Return [X, Y] of the center of cell containing provided text 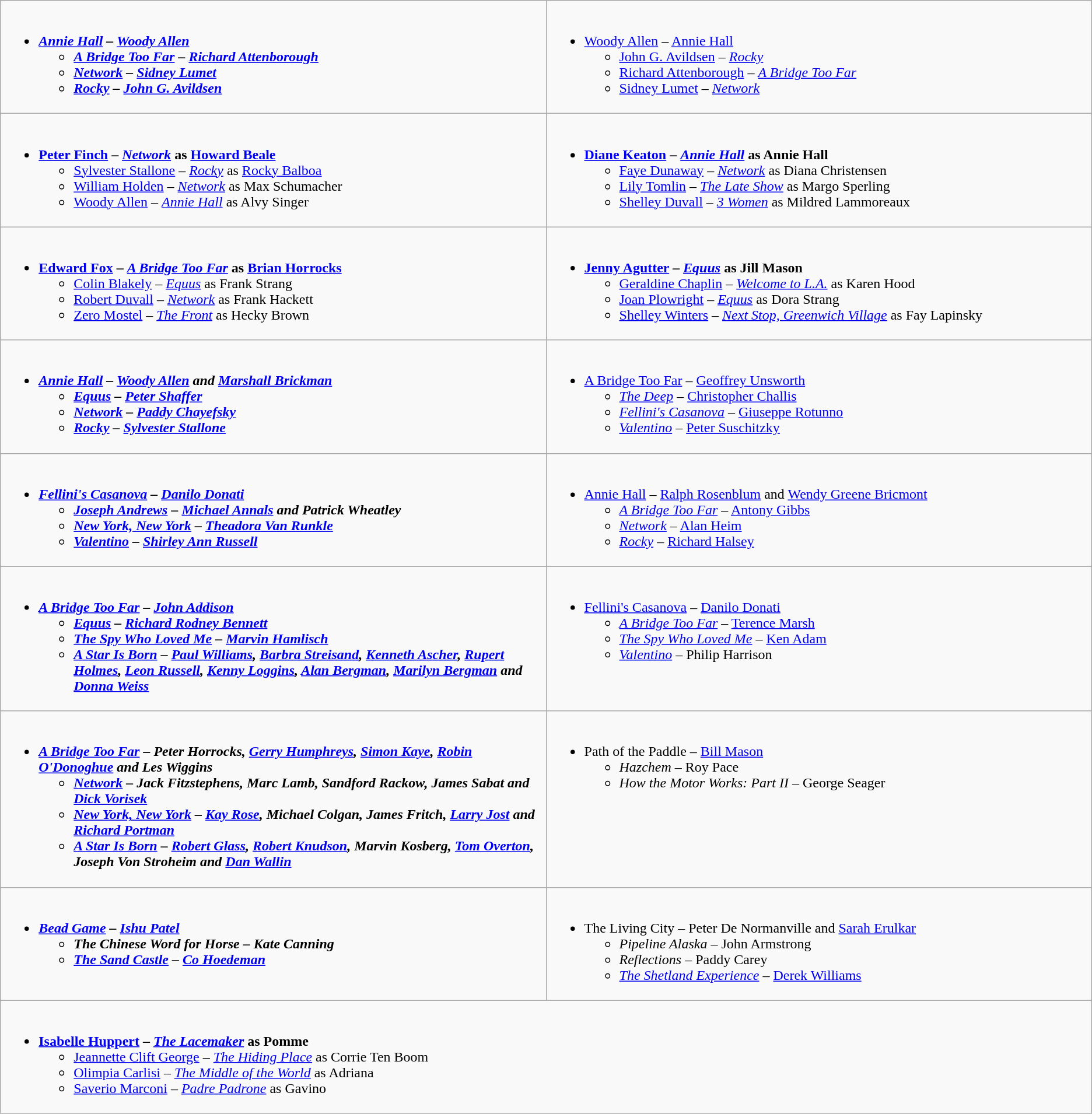
Annie Hall – Woody AllenA Bridge Too Far – Richard AttenboroughNetwork – Sidney LumetRocky – John G. Avildsen [273, 57]
Annie Hall – Woody Allen and Marshall BrickmanEquus – Peter ShafferNetwork – Paddy ChayefskyRocky – Sylvester Stallone [273, 397]
Annie Hall – Ralph Rosenblum and Wendy Greene BricmontA Bridge Too Far – Antony GibbsNetwork – Alan HeimRocky – Richard Halsey [819, 510]
Path of the Paddle – Bill MasonHazchem – Roy PaceHow the Motor Works: Part II – George Seager [819, 799]
Woody Allen – Annie HallJohn G. Avildsen – RockyRichard Attenborough – A Bridge Too FarSidney Lumet – Network [819, 57]
Bead Game – Ishu PatelThe Chinese Word for Horse – Kate CanningThe Sand Castle – Co Hoedeman [273, 944]
Fellini's Casanova – Danilo DonatiA Bridge Too Far – Terence MarshThe Spy Who Loved Me – Ken AdamValentino – Philip Harrison [819, 639]
A Bridge Too Far – Geoffrey UnsworthThe Deep – Christopher ChallisFellini's Casanova – Giuseppe RotunnoValentino – Peter Suschitzky [819, 397]
